Capture the cell that displays the provided text and extract its [x, y] central coordinate. 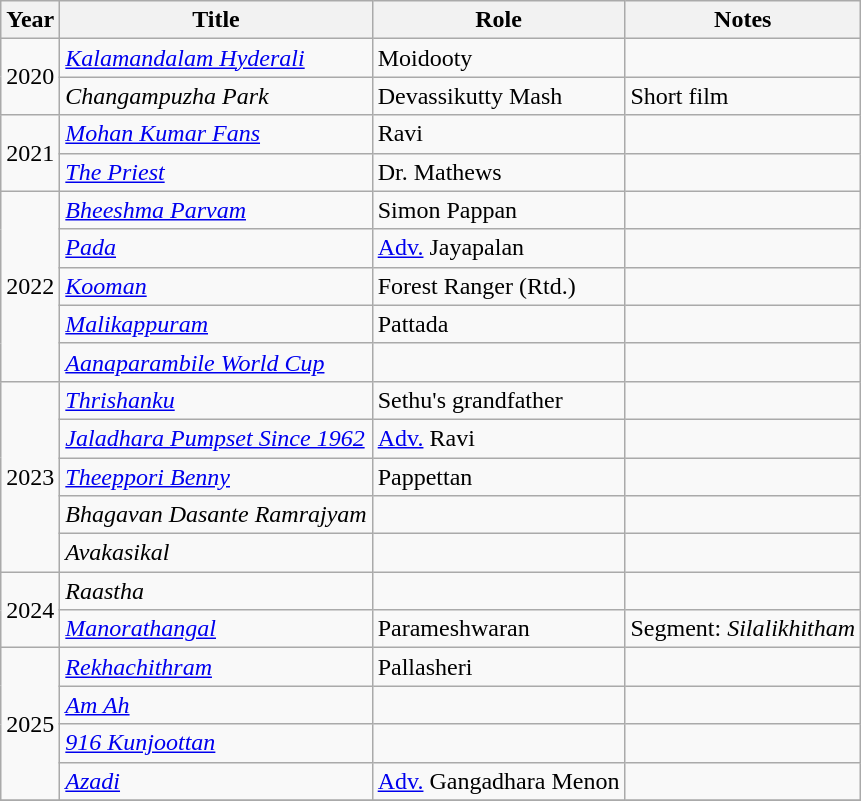
Role [498, 20]
Kooman [216, 286]
Kalamandalam Hyderali [216, 58]
Moidooty [498, 58]
Avakasikal [216, 553]
Parameshwaran [498, 629]
Ravi [498, 134]
Segment: Silalikhitham [743, 629]
Theeppori Benny [216, 477]
Year [30, 20]
Short film [743, 96]
Azadi [216, 781]
Adv. Jayapalan [498, 248]
Adv. Ravi [498, 438]
Jaladhara Pumpset Since 1962 [216, 438]
2021 [30, 153]
Am Ah [216, 705]
2020 [30, 77]
Pattada [498, 324]
Pada [216, 248]
Raastha [216, 591]
Devassikutty Mash [498, 96]
Bhagavan Dasante Ramrajyam [216, 515]
Rekhachithram [216, 667]
Malikappuram [216, 324]
916 Kunjoottan [216, 743]
2022 [30, 286]
Title [216, 20]
Pallasheri [498, 667]
Changampuzha Park [216, 96]
Pappettan [498, 477]
Mohan Kumar Fans [216, 134]
Thrishanku [216, 400]
2023 [30, 476]
2025 [30, 724]
Adv. Gangadhara Menon [498, 781]
The Priest [216, 172]
Sethu's grandfather [498, 400]
Dr. Mathews [498, 172]
Aanaparambile World Cup [216, 362]
Notes [743, 20]
2024 [30, 610]
Bheeshma Parvam [216, 210]
Manorathangal [216, 629]
Simon Pappan [498, 210]
Forest Ranger (Rtd.) [498, 286]
